Output the (x, y) coordinate of the center of the cell containing the given text.  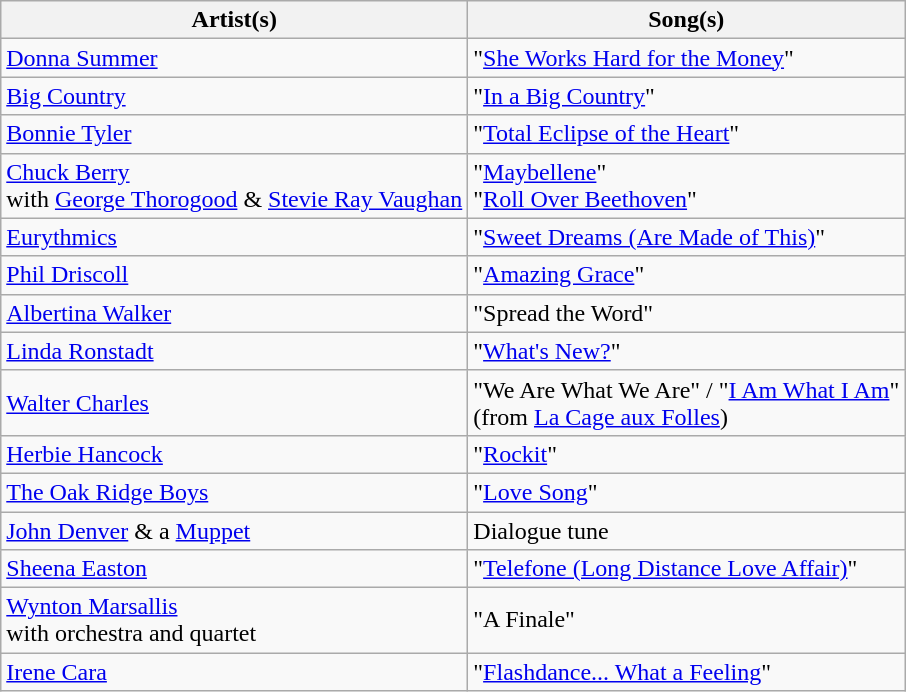
"Sweet Dreams (Are Made of This)" (686, 237)
"Love Song" (686, 492)
Song(s) (686, 20)
The Oak Ridge Boys (234, 492)
"A Finale" (686, 620)
Bonnie Tyler (234, 134)
"Flashdance... What a Feeling" (686, 672)
"What's New?" (686, 351)
"Spread the Word" (686, 313)
"Telefone (Long Distance Love Affair)" (686, 569)
Phil Driscoll (234, 275)
Eurythmics (234, 237)
"Maybellene""Roll Over Beethoven" (686, 186)
"Total Eclipse of the Heart" (686, 134)
Big Country (234, 96)
"We Are What We Are" / "I Am What I Am" (from La Cage aux Folles) (686, 402)
Herbie Hancock (234, 454)
"In a Big Country" (686, 96)
Linda Ronstadt (234, 351)
John Denver & a Muppet (234, 531)
Albertina Walker (234, 313)
Sheena Easton (234, 569)
Artist(s) (234, 20)
"She Works Hard for the Money" (686, 58)
Dialogue tune (686, 531)
Walter Charles (234, 402)
Irene Cara (234, 672)
Wynton Marsalliswith orchestra and quartet (234, 620)
Chuck Berry with George Thorogood & Stevie Ray Vaughan (234, 186)
"Amazing Grace" (686, 275)
Donna Summer (234, 58)
"Rockit" (686, 454)
